Find where the given text appears and provide that cell's center as [x, y] coordinate. 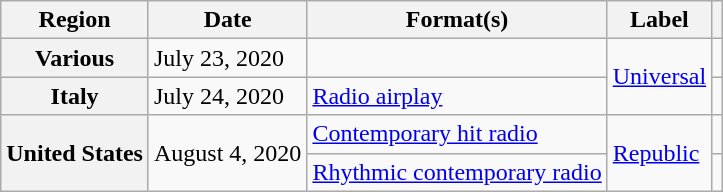
Various [75, 58]
August 4, 2020 [227, 153]
July 24, 2020 [227, 96]
Region [75, 20]
Contemporary hit radio [457, 134]
Date [227, 20]
Republic [659, 153]
Universal [659, 77]
Radio airplay [457, 96]
Format(s) [457, 20]
Italy [75, 96]
July 23, 2020 [227, 58]
Rhythmic contemporary radio [457, 172]
Label [659, 20]
United States [75, 153]
